Scan for the cell matching the given text and deliver its (X, Y) coordinate at center. 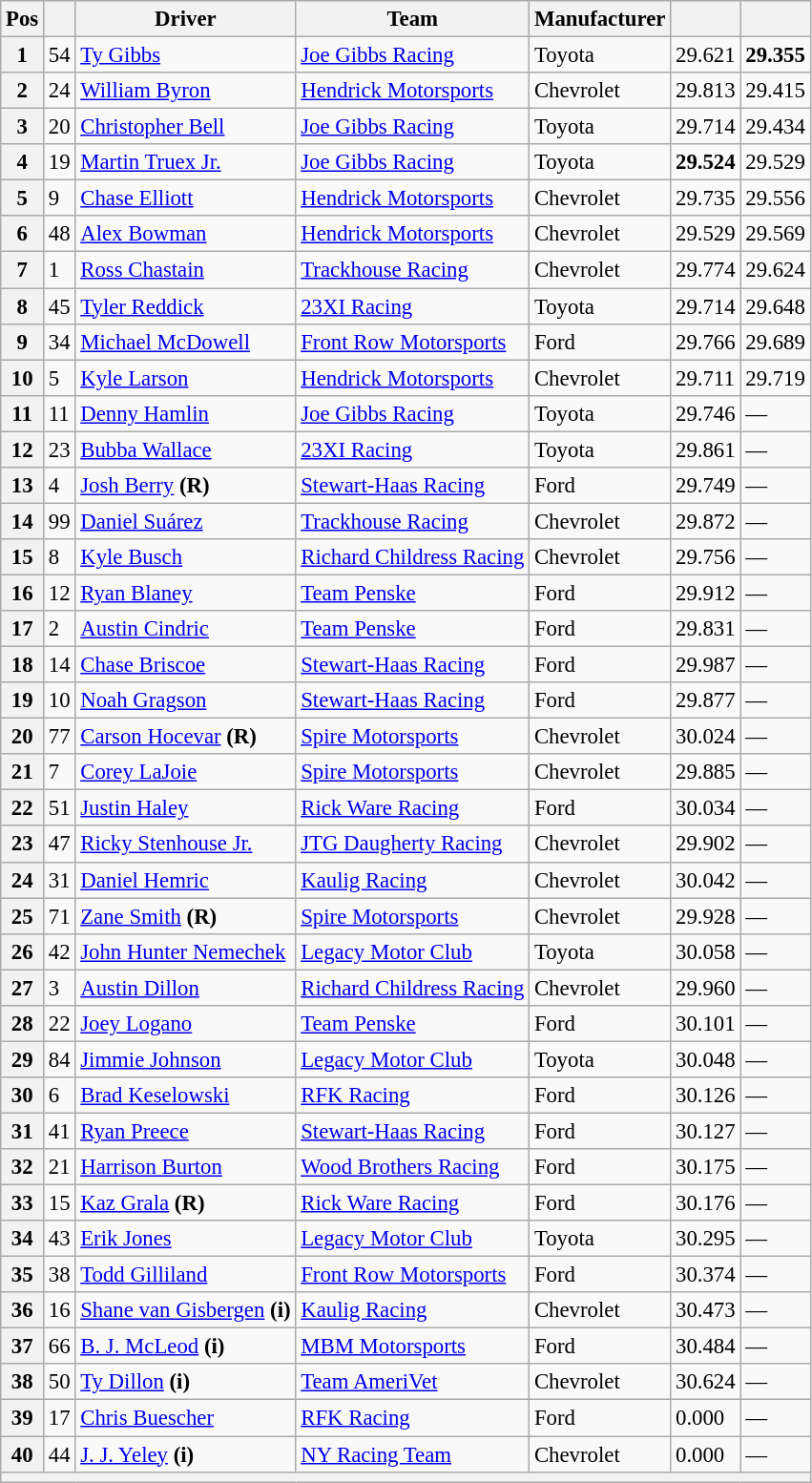
29.648 (775, 306)
Michael McDowell (185, 342)
Ryan Blaney (185, 593)
29 (23, 1059)
29.415 (775, 91)
45 (59, 306)
29.355 (775, 55)
William Byron (185, 91)
48 (59, 234)
Martin Truex Jr. (185, 162)
26 (23, 951)
Denny Hamlin (185, 413)
29.902 (706, 845)
30.126 (706, 1096)
29.621 (706, 55)
29.569 (775, 234)
29.524 (706, 162)
29.987 (706, 665)
Jimmie Johnson (185, 1059)
30.048 (706, 1059)
Harrison Burton (185, 1167)
29.877 (706, 700)
Shane van Gisbergen (i) (185, 1310)
13 (23, 486)
Chris Buescher (185, 1418)
Tyler Reddick (185, 306)
Zane Smith (R) (185, 916)
Chase Elliott (185, 198)
30.058 (706, 951)
43 (59, 1239)
29.861 (706, 449)
Manufacturer (600, 19)
27 (23, 988)
Wood Brothers Racing (412, 1167)
32 (23, 1167)
29.831 (706, 629)
29.928 (706, 916)
30.042 (706, 880)
30.175 (706, 1167)
30.295 (706, 1239)
Alex Bowman (185, 234)
84 (59, 1059)
30.484 (706, 1347)
35 (23, 1275)
39 (23, 1418)
41 (59, 1131)
30.624 (706, 1383)
29.689 (775, 342)
47 (59, 845)
Ryan Preece (185, 1131)
Ross Chastain (185, 270)
Ty Dillon (i) (185, 1383)
30 (23, 1096)
30.024 (706, 737)
Noah Gragson (185, 700)
30.176 (706, 1203)
29.434 (775, 127)
Daniel Hemric (185, 880)
Ty Gibbs (185, 55)
Josh Berry (R) (185, 486)
NY Racing Team (412, 1454)
29.885 (706, 772)
Joey Logano (185, 1024)
Corey LaJoie (185, 772)
Pos (23, 19)
Kyle Busch (185, 557)
40 (23, 1454)
42 (59, 951)
29.624 (775, 270)
29.711 (706, 378)
66 (59, 1347)
Daniel Suárez (185, 521)
71 (59, 916)
Christopher Bell (185, 127)
50 (59, 1383)
29.746 (706, 413)
29.813 (706, 91)
18 (23, 665)
29.749 (706, 486)
30.101 (706, 1024)
Team (412, 19)
29.556 (775, 198)
29.912 (706, 593)
Chase Briscoe (185, 665)
Brad Keselowski (185, 1096)
Todd Gilliland (185, 1275)
29.766 (706, 342)
30.127 (706, 1131)
37 (23, 1347)
30.473 (706, 1310)
29.960 (706, 988)
Austin Dillon (185, 988)
54 (59, 55)
30.034 (706, 808)
28 (23, 1024)
Carson Hocevar (R) (185, 737)
29.774 (706, 270)
33 (23, 1203)
Driver (185, 19)
Bubba Wallace (185, 449)
99 (59, 521)
MBM Motorsports (412, 1347)
25 (23, 916)
29.756 (706, 557)
J. J. Yeley (i) (185, 1454)
Justin Haley (185, 808)
Team AmeriVet (412, 1383)
Austin Cindric (185, 629)
JTG Daugherty Racing (412, 845)
29.735 (706, 198)
Erik Jones (185, 1239)
77 (59, 737)
29.719 (775, 378)
29.872 (706, 521)
B. J. McLeod (i) (185, 1347)
51 (59, 808)
Kaz Grala (R) (185, 1203)
30.374 (706, 1275)
Ricky Stenhouse Jr. (185, 845)
36 (23, 1310)
John Hunter Nemechek (185, 951)
Kyle Larson (185, 378)
44 (59, 1454)
